Scan for the cell matching the given text and deliver its (X, Y) coordinate at center. 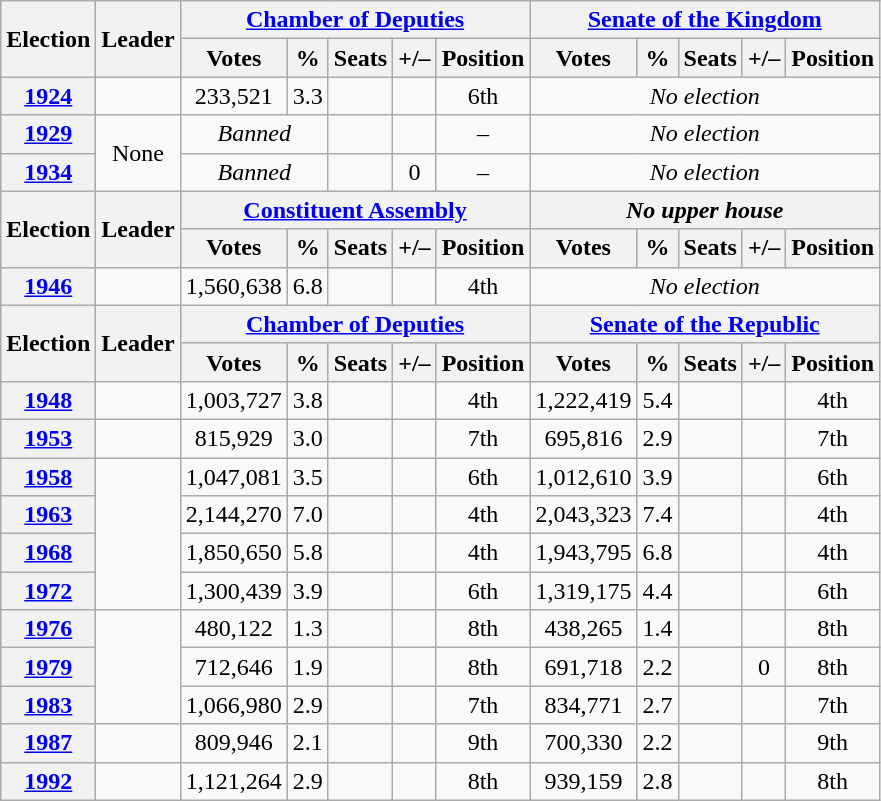
1968 (48, 553)
1924 (48, 96)
1,943,795 (584, 553)
2,144,270 (234, 515)
7.0 (308, 515)
No upper house (705, 210)
None (138, 153)
2.8 (658, 781)
7.4 (658, 515)
Senate of the Kingdom (705, 20)
233,521 (234, 96)
1987 (48, 743)
3.8 (308, 400)
4.4 (658, 591)
1946 (48, 286)
1983 (48, 705)
939,159 (584, 781)
3.3 (308, 96)
1,850,650 (234, 553)
2,043,323 (584, 515)
5.8 (308, 553)
1,003,727 (234, 400)
1972 (48, 591)
1976 (48, 629)
700,330 (584, 743)
1934 (48, 172)
1,121,264 (234, 781)
438,265 (584, 629)
815,929 (234, 438)
1953 (48, 438)
2.1 (308, 743)
1,066,980 (234, 705)
1,300,439 (234, 591)
1,222,419 (584, 400)
1992 (48, 781)
5.4 (658, 400)
1929 (48, 134)
1963 (48, 515)
1.4 (658, 629)
695,816 (584, 438)
1979 (48, 667)
1958 (48, 477)
1,012,610 (584, 477)
1.9 (308, 667)
2.7 (658, 705)
1,560,638 (234, 286)
480,122 (234, 629)
834,771 (584, 705)
1,047,081 (234, 477)
1.3 (308, 629)
3.0 (308, 438)
Constituent Assembly (355, 210)
1948 (48, 400)
712,646 (234, 667)
3.5 (308, 477)
809,946 (234, 743)
Senate of the Republic (705, 324)
1,319,175 (584, 591)
691,718 (584, 667)
